Scan for the cell matching the given text and deliver its (X, Y) coordinate at center. 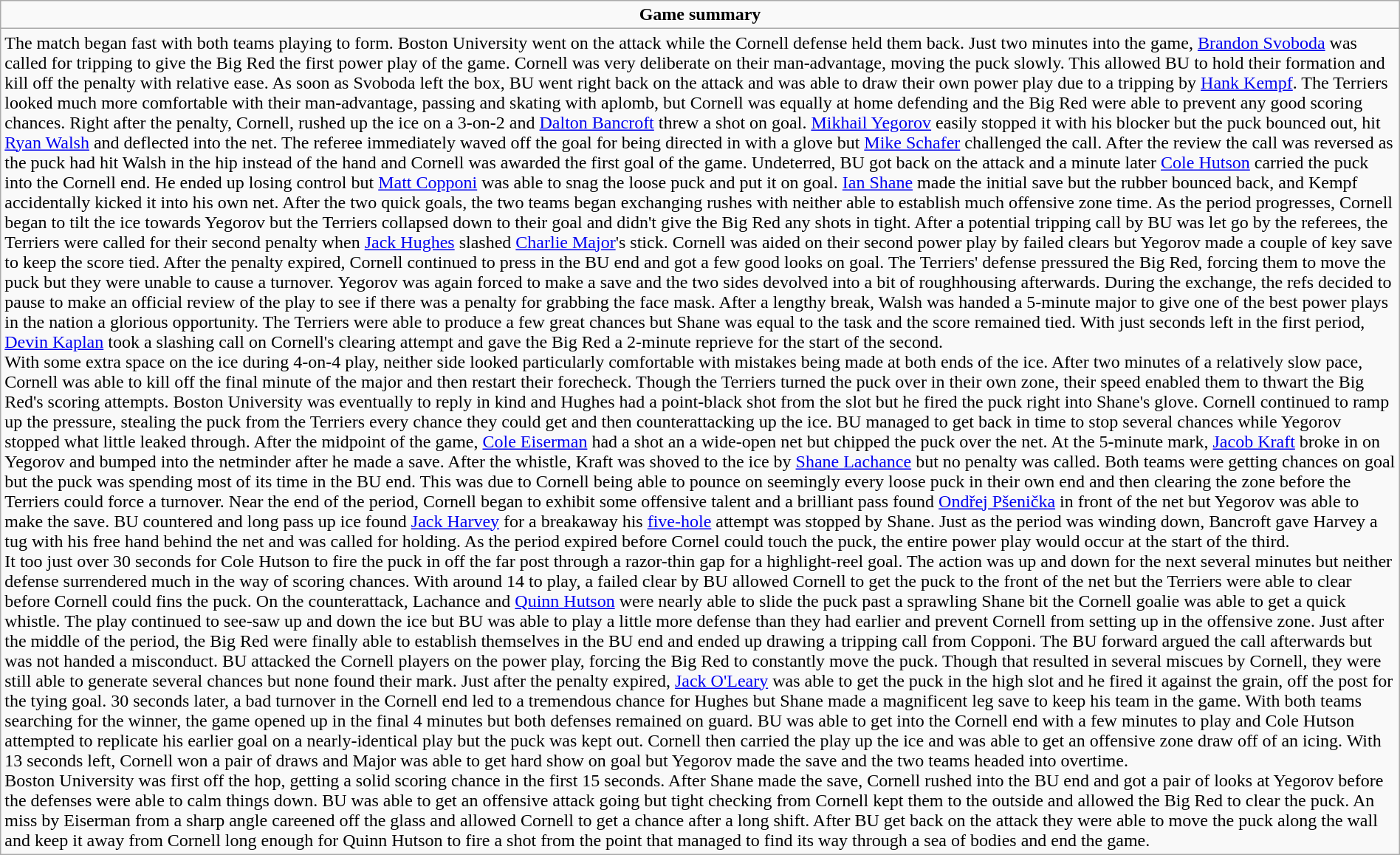
Game summary (700, 15)
